Pinpoint the cell where the given text exists, returning its [x, y] midpoint coordinate. 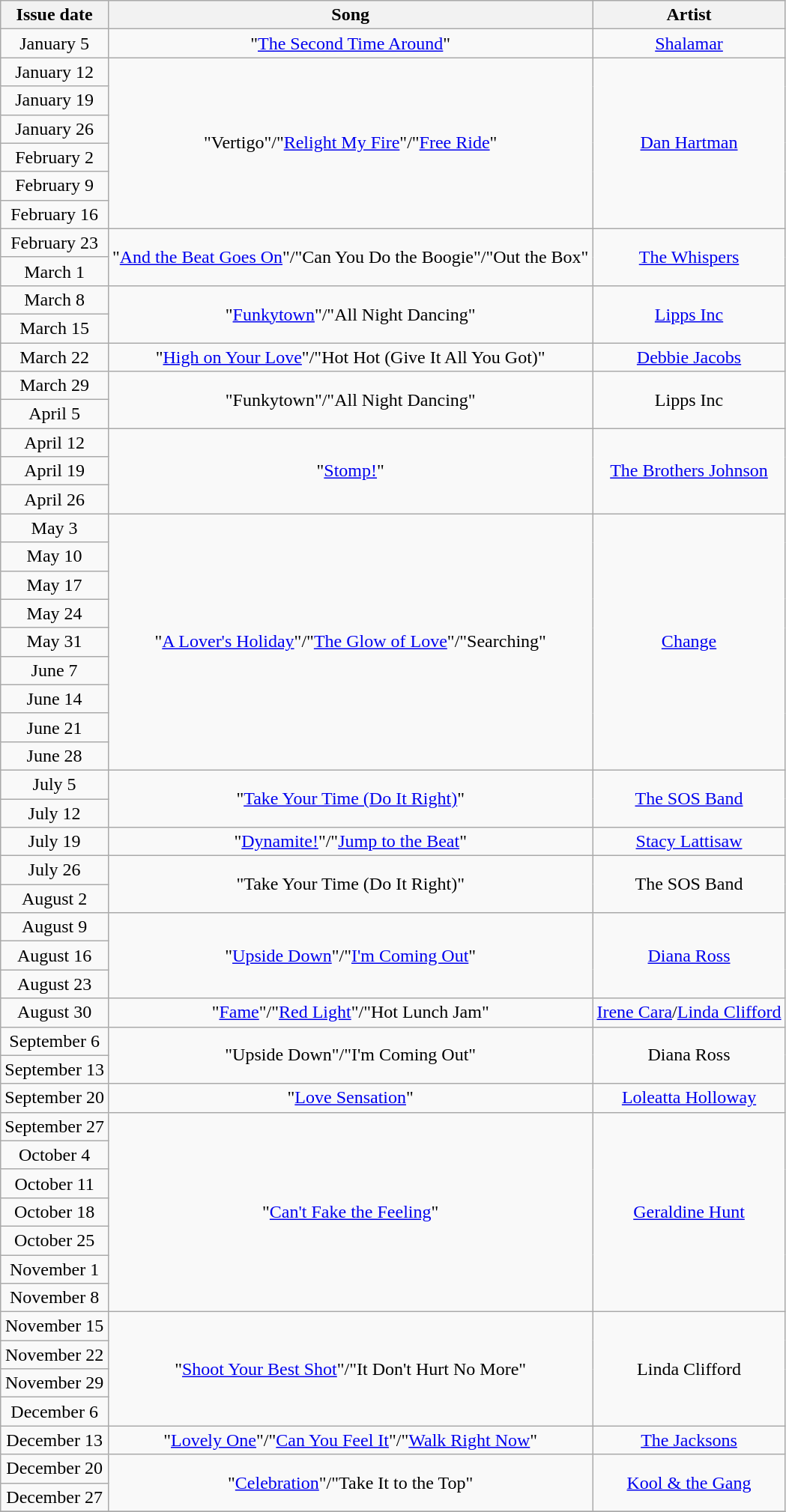
December 13 [55, 1440]
January 19 [55, 100]
August 9 [55, 927]
September 20 [55, 1098]
November 29 [55, 1383]
"High on Your Love"/"Hot Hot (Give It All You Got)" [350, 357]
March 8 [55, 300]
April 19 [55, 471]
March 15 [55, 328]
"Vertigo"/"Relight My Fire"/"Free Ride" [350, 143]
July 12 [55, 813]
January 26 [55, 129]
Song [350, 15]
The Jacksons [689, 1440]
Linda Clifford [689, 1369]
May 3 [55, 528]
"Celebration"/"Take It to the Top" [350, 1483]
"Dynamite!"/"Jump to the Beat" [350, 842]
Shalamar [689, 43]
October 25 [55, 1240]
"Lovely One"/"Can You Feel It"/"Walk Right Now" [350, 1440]
June 7 [55, 670]
Stacy Lattisaw [689, 842]
Change [689, 643]
August 16 [55, 956]
April 12 [55, 443]
October 11 [55, 1183]
"Fame"/"Red Light"/"Hot Lunch Jam" [350, 1012]
August 2 [55, 899]
July 5 [55, 784]
Artist [689, 15]
November 8 [55, 1298]
Loleatta Holloway [689, 1098]
June 28 [55, 756]
April 5 [55, 414]
July 19 [55, 842]
"And the Beat Goes On"/"Can You Do the Boogie"/"Out the Box" [350, 257]
Kool & the Gang [689, 1483]
July 26 [55, 870]
May 31 [55, 642]
Irene Cara/Linda Clifford [689, 1012]
August 23 [55, 984]
June 21 [55, 727]
Debbie Jacobs [689, 357]
February 16 [55, 214]
"Shoot Your Best Shot"/"It Don't Hurt No More" [350, 1369]
Dan Hartman [689, 143]
December 27 [55, 1497]
May 17 [55, 585]
The Whispers [689, 257]
March 29 [55, 386]
December 6 [55, 1412]
February 23 [55, 243]
November 15 [55, 1326]
March 1 [55, 271]
The Brothers Johnson [689, 471]
April 26 [55, 500]
"Love Sensation" [350, 1098]
September 6 [55, 1041]
February 2 [55, 157]
September 13 [55, 1069]
May 24 [55, 613]
March 22 [55, 357]
January 12 [55, 72]
Geraldine Hunt [689, 1212]
September 27 [55, 1126]
November 1 [55, 1269]
"Can't Fake the Feeling" [350, 1212]
January 5 [55, 43]
"Stomp!" [350, 471]
"A Lover's Holiday"/"The Glow of Love"/"Searching" [350, 643]
October 4 [55, 1155]
November 22 [55, 1355]
May 10 [55, 556]
"The Second Time Around" [350, 43]
February 9 [55, 186]
June 14 [55, 699]
December 20 [55, 1469]
October 18 [55, 1212]
August 30 [55, 1012]
Issue date [55, 15]
